Provide the [X, Y] coordinate of the cell's center where the given text is located.  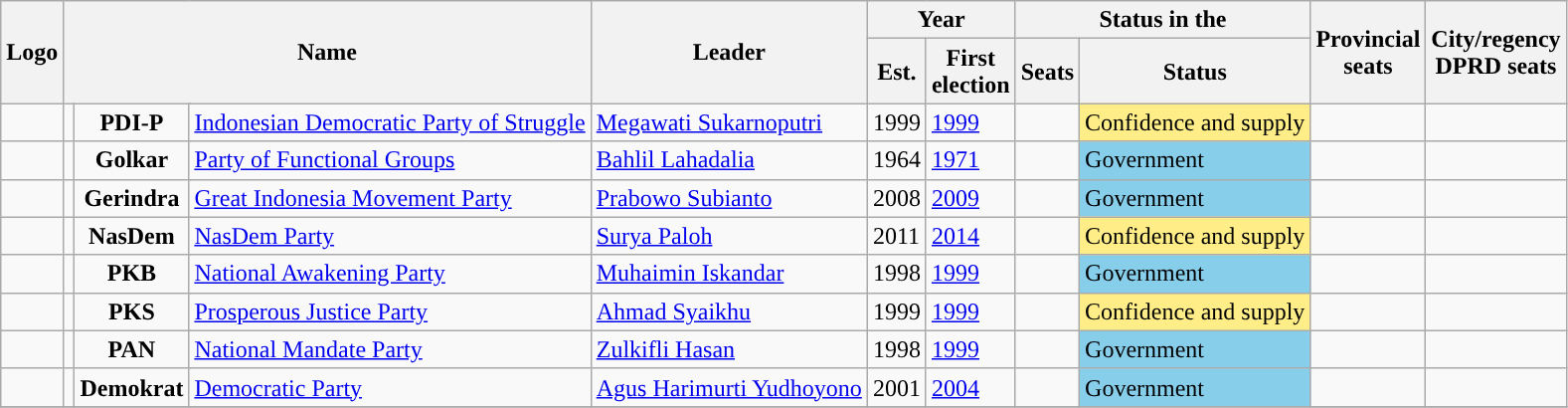
Ahmad Syaikhu [729, 311]
National Awakening Party [390, 274]
Megawati Sukarnoputri [729, 122]
Golkar [131, 160]
Est. [897, 72]
Great Indonesia Movement Party [390, 198]
2011 [897, 236]
Indonesian Democratic Party of Struggle [390, 122]
PKB [131, 274]
Gerindra [131, 198]
National Mandate Party [390, 349]
2001 [897, 387]
1964 [897, 160]
Prosperous Justice Party [390, 311]
Party of Functional Groups [390, 160]
City/regencyDPRD seats [1495, 52]
NasDem Party [390, 236]
PDI-P [131, 122]
Demokrat [131, 387]
Agus Harimurti Yudhoyono [729, 387]
Name [327, 52]
Zulkifli Hasan [729, 349]
Prabowo Subianto [729, 198]
NasDem [131, 236]
2008 [897, 198]
Democratic Party [390, 387]
Firstelection [970, 72]
Status [1195, 72]
1971 [970, 160]
Year [941, 20]
Leader [729, 52]
Muhaimin Iskandar [729, 274]
Logo [32, 52]
2014 [970, 236]
Seats [1047, 72]
2004 [970, 387]
Surya Paloh [729, 236]
PAN [131, 349]
Status in the [1163, 20]
Provincial seats [1368, 52]
Bahlil Lahadalia [729, 160]
2009 [970, 198]
PKS [131, 311]
